Capture the cell that displays the provided text and extract its (X, Y) central coordinate. 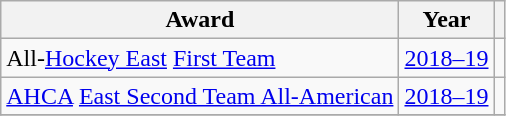
AHCA East Second Team All-American (200, 96)
All-Hockey East First Team (200, 58)
Year (446, 20)
Award (200, 20)
